Output the [X, Y] coordinate of the center of the cell containing the given text.  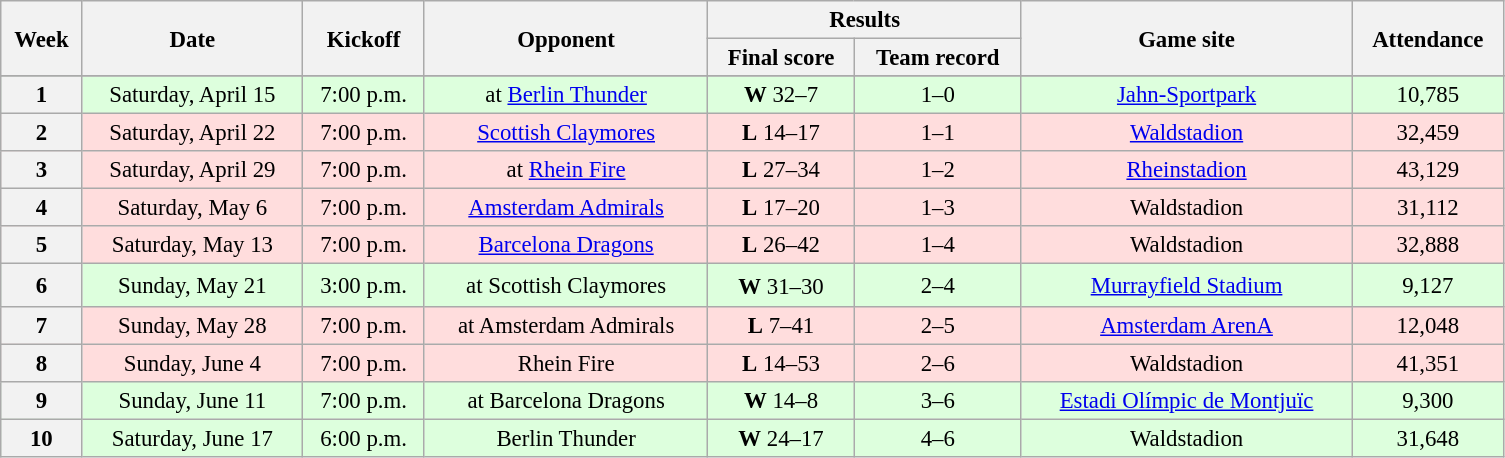
3 [42, 170]
Rheinstadion [1186, 170]
1–4 [938, 245]
L 14–17 [781, 133]
Attendance [1428, 38]
1–0 [938, 95]
L 14–53 [781, 363]
2–6 [938, 363]
Saturday, April 22 [192, 133]
Sunday, May 21 [192, 285]
Saturday, May 6 [192, 208]
at Barcelona Dragons [566, 400]
Murrayfield Stadium [1186, 285]
Saturday, May 13 [192, 245]
Berlin Thunder [566, 438]
1–1 [938, 133]
Amsterdam ArenA [1186, 325]
Opponent [566, 38]
2–4 [938, 285]
Team record [938, 58]
4 [42, 208]
L 26–42 [781, 245]
Sunday, June 11 [192, 400]
9,300 [1428, 400]
W 24–17 [781, 438]
6 [42, 285]
Amsterdam Admirals [566, 208]
Sunday, June 4 [192, 363]
at Rhein Fire [566, 170]
7 [42, 325]
10 [42, 438]
Week [42, 38]
9,127 [1428, 285]
Rhein Fire [566, 363]
41,351 [1428, 363]
at Berlin Thunder [566, 95]
1 [42, 95]
W 31–30 [781, 285]
Saturday, April 15 [192, 95]
Scottish Claymores [566, 133]
32,459 [1428, 133]
3:00 p.m. [364, 285]
Sunday, May 28 [192, 325]
43,129 [1428, 170]
L 7–41 [781, 325]
Results [865, 20]
Date [192, 38]
4–6 [938, 438]
2 [42, 133]
Barcelona Dragons [566, 245]
3–6 [938, 400]
L 17–20 [781, 208]
1–3 [938, 208]
Saturday, April 29 [192, 170]
2–5 [938, 325]
Kickoff [364, 38]
31,112 [1428, 208]
at Amsterdam Admirals [566, 325]
Final score [781, 58]
at Scottish Claymores [566, 285]
6:00 p.m. [364, 438]
31,648 [1428, 438]
Jahn-Sportpark [1186, 95]
W 32–7 [781, 95]
32,888 [1428, 245]
5 [42, 245]
Estadi Olímpic de Montjuïc [1186, 400]
8 [42, 363]
Game site [1186, 38]
1–2 [938, 170]
W 14–8 [781, 400]
10,785 [1428, 95]
12,048 [1428, 325]
L 27–34 [781, 170]
9 [42, 400]
Saturday, June 17 [192, 438]
